Return the (X, Y) coordinate for the center point of the cell that contains the specified text.  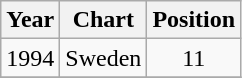
11 (194, 58)
Year (30, 20)
Sweden (104, 58)
1994 (30, 58)
Chart (104, 20)
Position (194, 20)
